Determine the [x, y] coordinate at the center of the cell enclosing the given text.  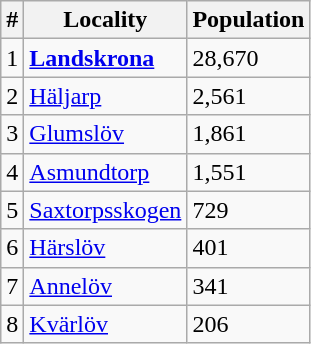
Härslöv [106, 248]
1,861 [248, 134]
341 [248, 286]
Asmundtorp [106, 172]
1,551 [248, 172]
Population [248, 20]
4 [12, 172]
401 [248, 248]
Landskrona [106, 58]
6 [12, 248]
2 [12, 96]
Locality [106, 20]
1 [12, 58]
8 [12, 324]
206 [248, 324]
3 [12, 134]
# [12, 20]
Häljarp [106, 96]
Glumslöv [106, 134]
Kvärlöv [106, 324]
28,670 [248, 58]
729 [248, 210]
Saxtorpsskogen [106, 210]
2,561 [248, 96]
7 [12, 286]
Annelöv [106, 286]
5 [12, 210]
